Search for the cell housing the specified text and yield its (X, Y) center coordinate. 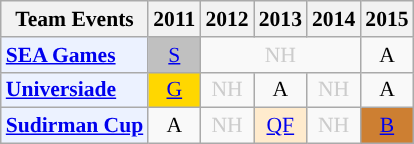
Team Events (75, 19)
Sudirman Cup (75, 126)
B (386, 126)
2015 (386, 19)
2012 (226, 19)
G (174, 90)
SEA Games (75, 55)
2011 (174, 19)
2014 (334, 19)
QF (280, 126)
2013 (280, 19)
S (174, 55)
Universiade (75, 90)
